Provide the (x, y) coordinate of the cell's center where the given text is located.  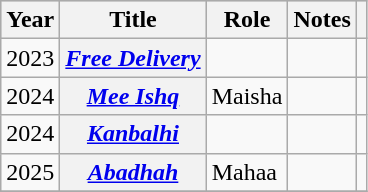
Title (133, 20)
Year (30, 20)
Notes (322, 20)
Role (247, 20)
Free Delivery (133, 58)
Abadhah (133, 172)
Kanbalhi (133, 134)
Mahaa (247, 172)
Mee Ishq (133, 96)
2025 (30, 172)
Maisha (247, 96)
2023 (30, 58)
